From the cell containing the given text, extract its center point as (x, y) coordinate. 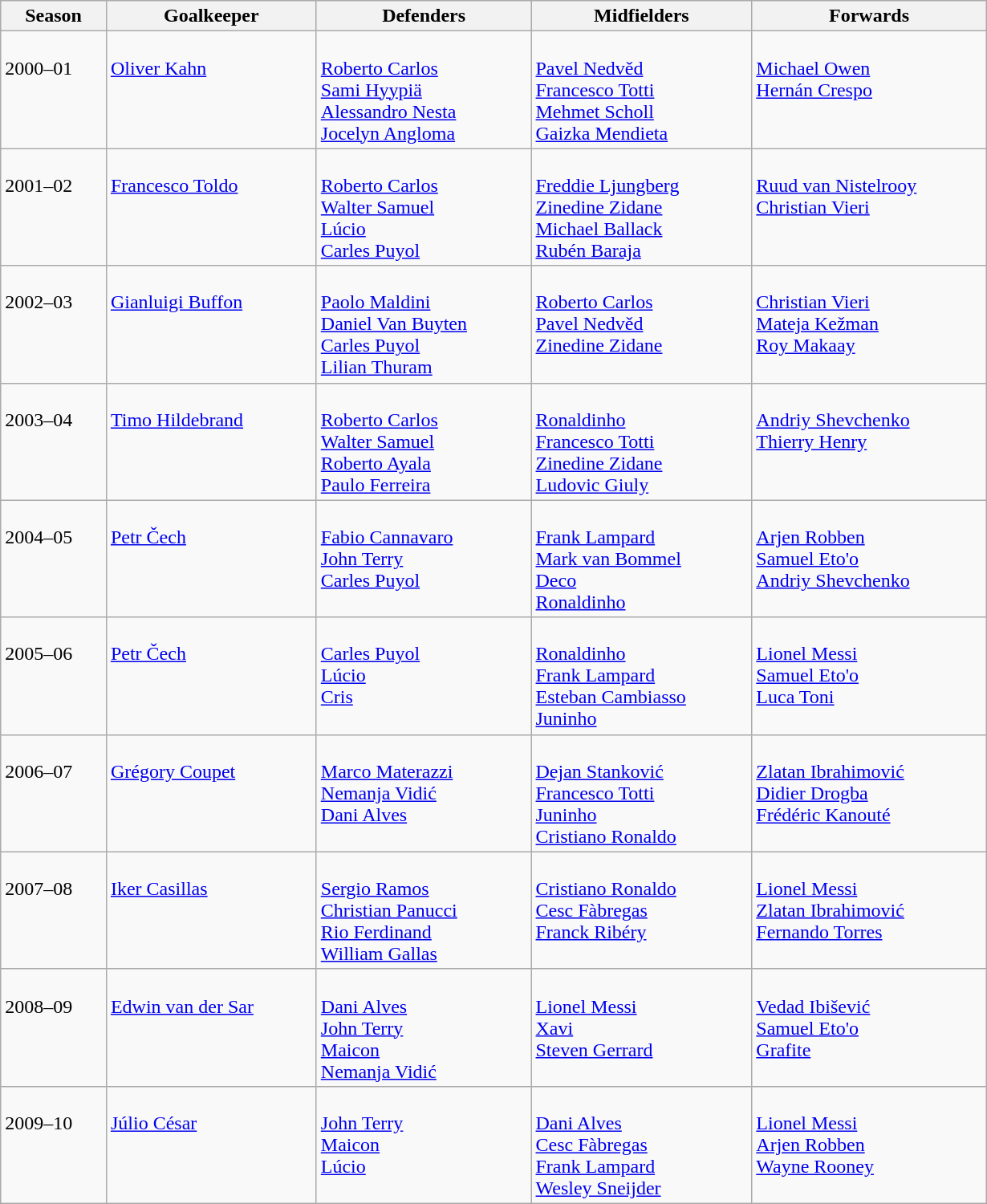
Francesco Toldo (211, 207)
Arjen Robben Samuel Eto'o Andriy Shevchenko (869, 559)
Edwin van der Sar (211, 1027)
Freddie Ljungberg Zinedine Zidane Michael Ballack Rubén Baraja (642, 207)
Lionel Messi Zlatan Ibrahimović Fernando Torres (869, 910)
Ronaldinho Francesco Totti Zinedine Zidane Ludovic Giuly (642, 441)
2009–10 (54, 1145)
Midfielders (642, 16)
Iker Casillas (211, 910)
Marco Materazzi Nemanja Vidić Dani Alves (424, 793)
Forwards (869, 16)
Goalkeeper (211, 16)
Ronaldinho Frank Lampard Esteban Cambiasso Juninho (642, 676)
2008–09 (54, 1027)
Carles Puyol Lúcio Cris (424, 676)
Cristiano Ronaldo Cesc Fàbregas Franck Ribéry (642, 910)
Dani Alves John Terry Maicon Nemanja Vidić (424, 1027)
Frank Lampard Mark van Bommel Deco Ronaldinho (642, 559)
Dani Alves Cesc Fàbregas Frank Lampard Wesley Sneijder (642, 1145)
2001–02 (54, 207)
Roberto Carlos Walter Samuel Lúcio Carles Puyol (424, 207)
Sergio Ramos Christian Panucci Rio Ferdinand William Gallas (424, 910)
Gianluigi Buffon (211, 324)
Fabio Cannavaro John Terry Carles Puyol (424, 559)
Ruud van Nistelrooy Christian Vieri (869, 207)
Christian Vieri Mateja Kežman Roy Makaay (869, 324)
Júlio César (211, 1145)
2000–01 (54, 90)
Zlatan Ibrahimović Didier Drogba Frédéric Kanouté (869, 793)
Pavel Nedvěd Francesco Totti Mehmet Scholl Gaizka Mendieta (642, 90)
Paolo Maldini Daniel Van Buyten Carles Puyol Lilian Thuram (424, 324)
2007–08 (54, 910)
Roberto Carlos Pavel Nedvěd Zinedine Zidane (642, 324)
2004–05 (54, 559)
2003–04 (54, 441)
2002–03 (54, 324)
Grégory Coupet (211, 793)
Andriy Shevchenko Thierry Henry (869, 441)
Roberto Carlos Sami Hyypiä Alessandro Nesta Jocelyn Angloma (424, 90)
Lionel Messi Arjen Robben Wayne Rooney (869, 1145)
Season (54, 16)
Timo Hildebrand (211, 441)
2006–07 (54, 793)
Dejan Stanković Francesco Totti Juninho Cristiano Ronaldo (642, 793)
Lionel Messi Samuel Eto'o Luca Toni (869, 676)
Michael Owen Hernán Crespo (869, 90)
2005–06 (54, 676)
Roberto Carlos Walter Samuel Roberto Ayala Paulo Ferreira (424, 441)
Defenders (424, 16)
John Terry Maicon Lúcio (424, 1145)
Vedad Ibišević Samuel Eto'o Grafite (869, 1027)
Oliver Kahn (211, 90)
Lionel Messi Xavi Steven Gerrard (642, 1027)
